Search for the cell housing the specified text and yield its (X, Y) center coordinate. 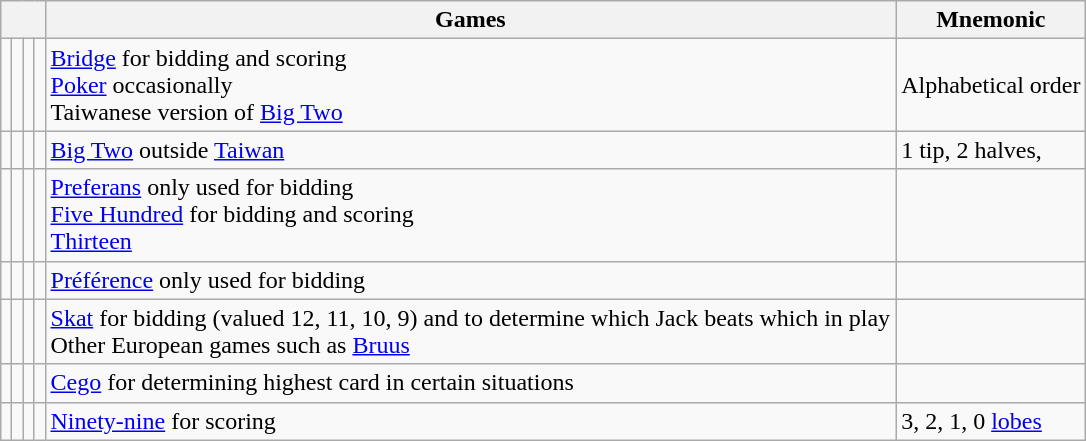
Cego for determining highest card in certain situations (470, 383)
Ninety-nine for scoring (470, 421)
Skat for bidding (valued 12, 11, 10, 9) and to determine which Jack beats which in playOther European games such as Bruus (470, 332)
Preferans only used for biddingFive Hundred for bidding and scoringThirteen (470, 215)
Games (470, 20)
Bridge for bidding and scoringPoker occasionallyTaiwanese version of Big Two (470, 85)
3, 2, 1, 0 lobes (991, 421)
1 tip, 2 halves, (991, 150)
Big Two outside Taiwan (470, 150)
Alphabetical order (991, 85)
Mnemonic (991, 20)
Préférence only used for bidding (470, 280)
